Scan for the cell matching the given text and deliver its (X, Y) coordinate at center. 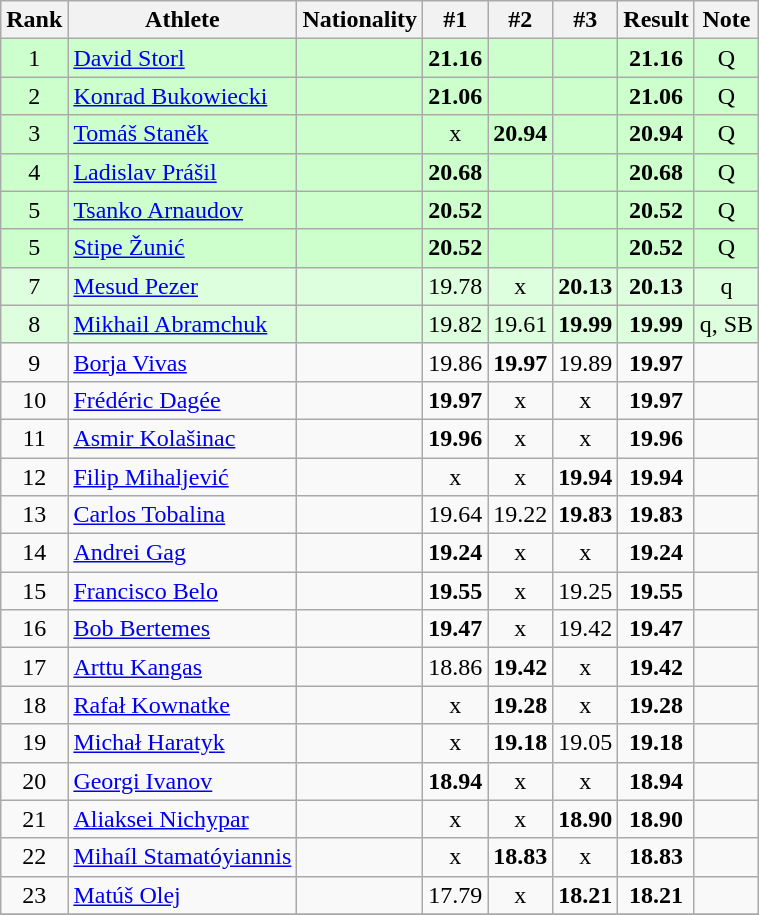
19.89 (586, 362)
q, SB (726, 324)
Matúš Olej (182, 895)
15 (34, 591)
#2 (520, 20)
12 (34, 477)
Tsanko Arnaudov (182, 210)
14 (34, 553)
Arttu Kangas (182, 667)
Result (656, 20)
17 (34, 667)
q (726, 286)
19 (34, 743)
Rank (34, 20)
Filip Mihaljević (182, 477)
16 (34, 629)
Aliaksei Nichypar (182, 819)
7 (34, 286)
2 (34, 96)
9 (34, 362)
19.78 (456, 286)
18.86 (456, 667)
23 (34, 895)
4 (34, 172)
Mihaíl Stamatóyiannis (182, 857)
11 (34, 438)
Francisco Belo (182, 591)
21 (34, 819)
#1 (456, 20)
19.22 (520, 515)
19.61 (520, 324)
22 (34, 857)
20 (34, 781)
Carlos Tobalina (182, 515)
Asmir Kolašinac (182, 438)
19.86 (456, 362)
Konrad Bukowiecki (182, 96)
19.05 (586, 743)
10 (34, 400)
Borja Vivas (182, 362)
Michał Haratyk (182, 743)
Tomáš Staněk (182, 134)
18 (34, 705)
13 (34, 515)
19.25 (586, 591)
Andrei Gag (182, 553)
Mesud Pezer (182, 286)
8 (34, 324)
Ladislav Prášil (182, 172)
17.79 (456, 895)
Georgi Ivanov (182, 781)
Bob Bertemes (182, 629)
Note (726, 20)
19.82 (456, 324)
1 (34, 58)
Rafał Kownatke (182, 705)
19.64 (456, 515)
Nationality (360, 20)
David Storl (182, 58)
3 (34, 134)
Stipe Žunić (182, 248)
Mikhail Abramchuk (182, 324)
#3 (586, 20)
Athlete (182, 20)
Frédéric Dagée (182, 400)
